Identify which cell holds the provided text, then report its (x, y) central coordinate. 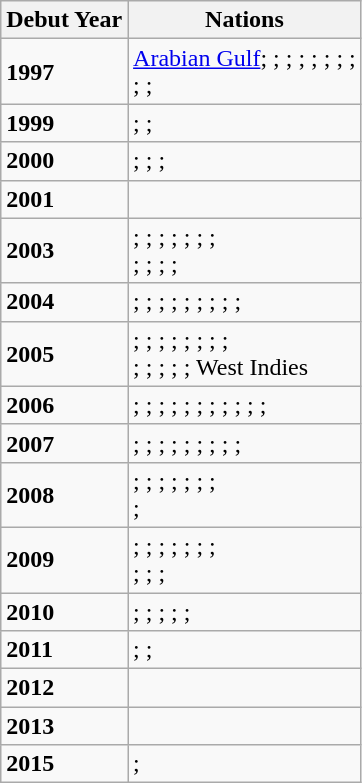
2000 (64, 161)
2012 (64, 688)
2005 (64, 354)
Arabian Gulf; ; ; ; ; ; ; ;; ; (245, 72)
2001 (64, 199)
Debut Year (64, 20)
; ; ; ; ; ; ;; ; ; ; (245, 250)
1997 (64, 72)
2013 (64, 726)
2003 (64, 250)
; ; ; (245, 161)
2008 (64, 494)
2009 (64, 560)
2007 (64, 443)
; ; ; ; ; ; ; ;; ; ; ; ; West Indies (245, 354)
; (245, 764)
; ; ; ; ; ; ; ; ; ; (245, 560)
2015 (64, 764)
; ; ; ; ; ; ; ; ; ; ; (245, 405)
2004 (64, 302)
2011 (64, 650)
1999 (64, 123)
2006 (64, 405)
Nations (245, 20)
; ; ; ; ; ; ;; (245, 494)
; ; ; ; ; (245, 611)
2010 (64, 611)
